Output the (X, Y) coordinate of the center of the cell containing the given text.  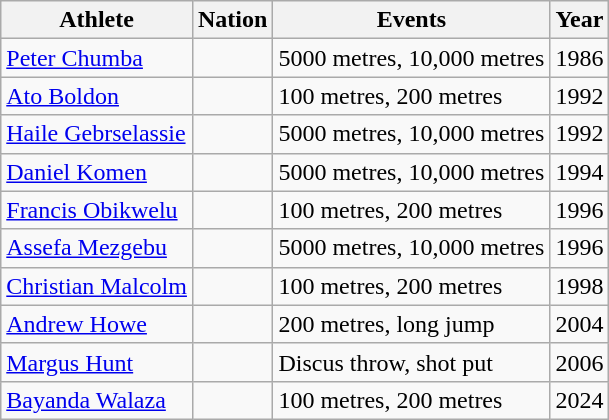
Ato Boldon (97, 96)
1986 (580, 58)
Year (580, 20)
1998 (580, 286)
Francis Obikwelu (97, 210)
2004 (580, 324)
1994 (580, 172)
Daniel Komen (97, 172)
Nation (232, 20)
Athlete (97, 20)
Bayanda Walaza (97, 400)
200 metres, long jump (412, 324)
2024 (580, 400)
Christian Malcolm (97, 286)
Events (412, 20)
Andrew Howe (97, 324)
2006 (580, 362)
Margus Hunt (97, 362)
Assefa Mezgebu (97, 248)
Peter Chumba (97, 58)
Discus throw, shot put (412, 362)
Haile Gebrselassie (97, 134)
